From the cell containing the given text, extract its center point as (X, Y) coordinate. 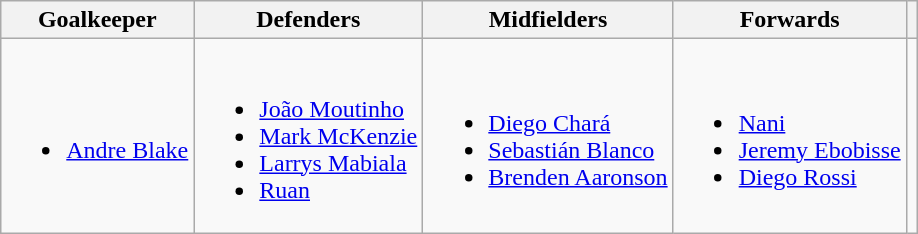
Diego Chará Sebastián Blanco Brenden Aaronson (548, 136)
Forwards (790, 20)
Defenders (308, 20)
Andre Blake (98, 136)
Goalkeeper (98, 20)
João Moutinho Mark McKenzie Larrys Mabiala Ruan (308, 136)
Midfielders (548, 20)
Nani Jeremy Ebobisse Diego Rossi (790, 136)
